Scan for the cell matching the given text and deliver its [x, y] coordinate at center. 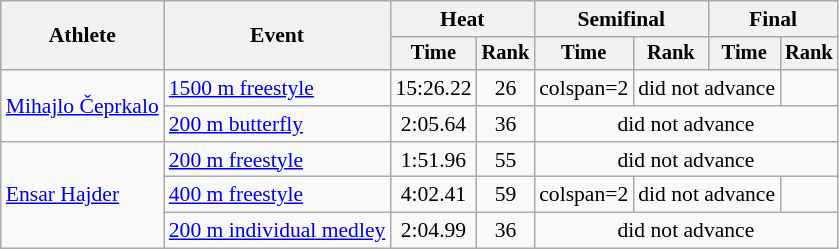
200 m freestyle [278, 160]
Event [278, 36]
26 [506, 88]
4:02.41 [433, 195]
Semifinal [621, 19]
1:51.96 [433, 160]
Athlete [82, 36]
55 [506, 160]
59 [506, 195]
Mihajlo Čeprkalo [82, 106]
200 m individual medley [278, 231]
200 m butterfly [278, 124]
2:04.99 [433, 231]
Final [772, 19]
1500 m freestyle [278, 88]
2:05.64 [433, 124]
Heat [462, 19]
400 m freestyle [278, 195]
15:26.22 [433, 88]
Ensar Hajder [82, 196]
